Capture the cell that displays the provided text and extract its (X, Y) central coordinate. 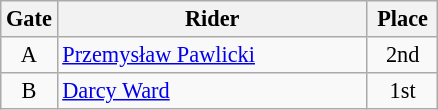
Rider (212, 19)
Gate (29, 19)
A (29, 55)
Darcy Ward (212, 90)
B (29, 90)
Przemysław Pawlicki (212, 55)
2nd (402, 55)
Place (402, 19)
1st (402, 90)
